Determine the [x, y] coordinate at the center of the cell enclosing the given text.  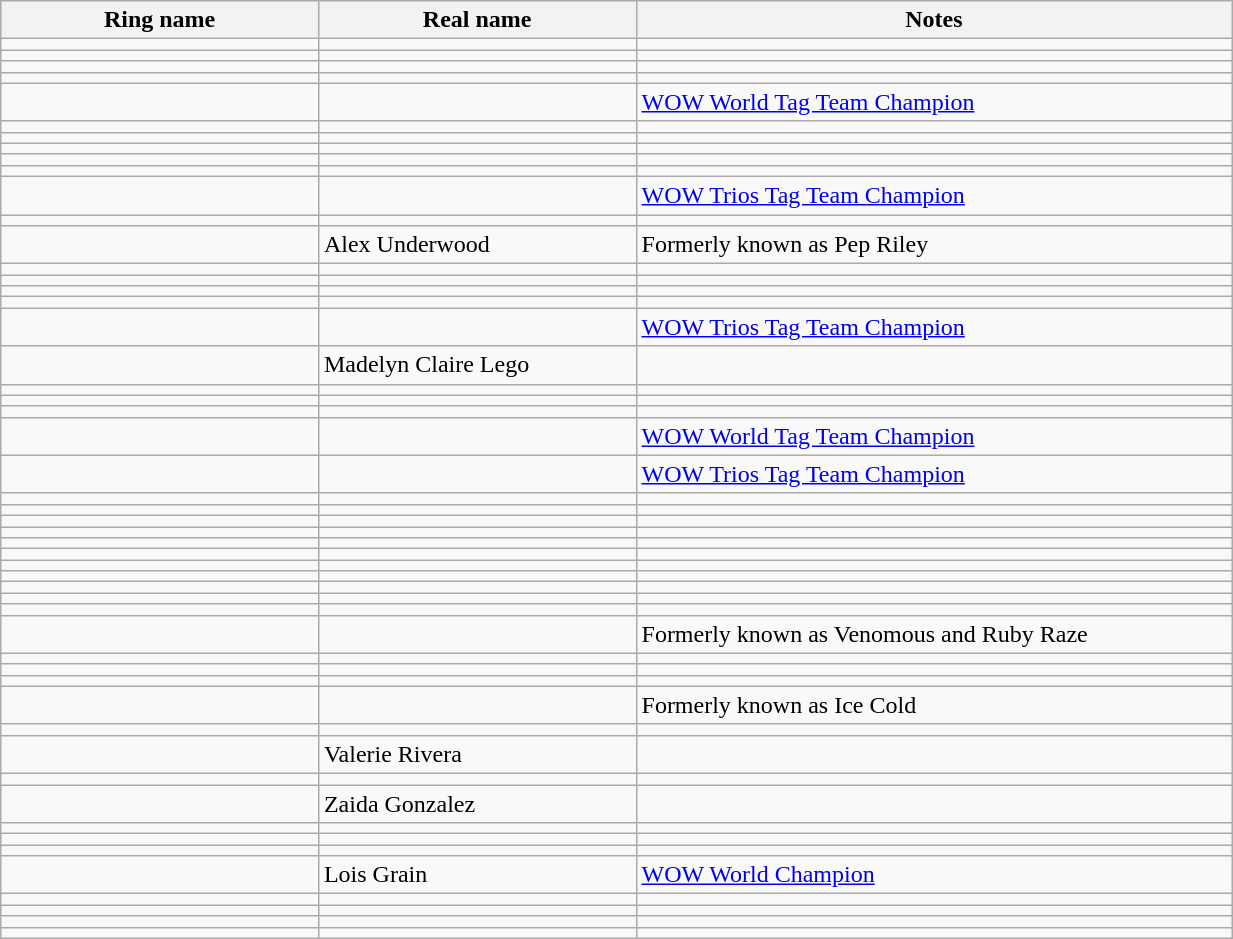
Formerly known as Ice Cold [934, 705]
WOW World Champion [934, 875]
Zaida Gonzalez [477, 803]
Real name [477, 20]
Notes [934, 20]
Lois Grain [477, 875]
Ring name [160, 20]
Alex Underwood [477, 245]
Madelyn Claire Lego [477, 365]
Valerie Rivera [477, 754]
Formerly known as Venomous and Ruby Raze [934, 634]
Formerly known as Pep Riley [934, 245]
